From the cell containing the given text, extract its center point as (X, Y) coordinate. 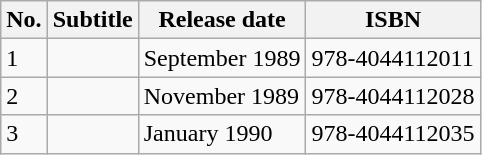
No. (24, 20)
November 1989 (222, 96)
September 1989 (222, 58)
ISBN (393, 20)
Release date (222, 20)
January 1990 (222, 134)
1 (24, 58)
978-4044112011 (393, 58)
2 (24, 96)
978-4044112035 (393, 134)
Subtitle (92, 20)
978-4044112028 (393, 96)
3 (24, 134)
